Locate the cell with the specified text and output its (x, y) center coordinate. 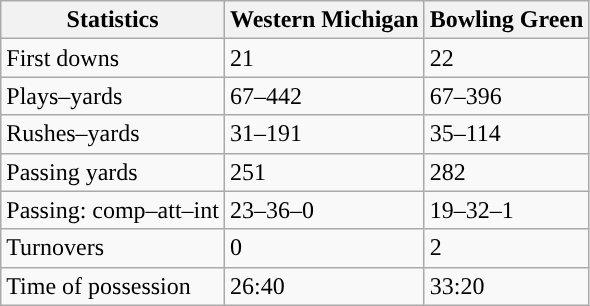
22 (506, 58)
Bowling Green (506, 20)
Time of possession (113, 286)
Statistics (113, 20)
35–114 (506, 134)
Rushes–yards (113, 134)
251 (324, 172)
67–396 (506, 96)
2 (506, 248)
31–191 (324, 134)
26:40 (324, 286)
Western Michigan (324, 20)
21 (324, 58)
23–36–0 (324, 210)
Passing: comp–att–int (113, 210)
Turnovers (113, 248)
First downs (113, 58)
Plays–yards (113, 96)
0 (324, 248)
Passing yards (113, 172)
67–442 (324, 96)
282 (506, 172)
19–32–1 (506, 210)
33:20 (506, 286)
